Provide the [x, y] coordinate of the cell's center where the given text is located.  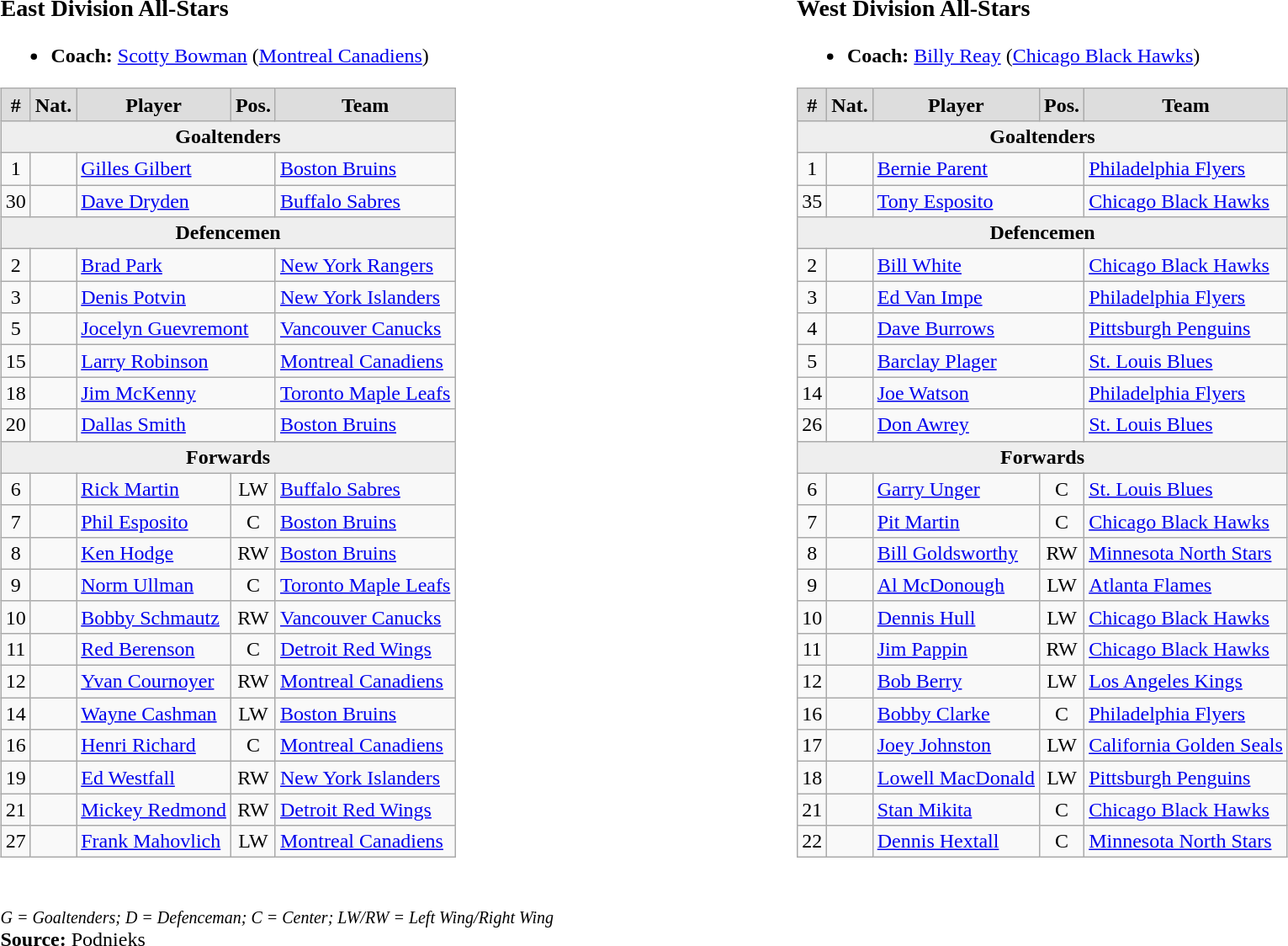
Bill Goldsworthy [956, 553]
20 [15, 425]
17 [813, 746]
Phil Esposito [154, 521]
Jim Pappin [956, 649]
Rick Martin [154, 489]
Bobby Schmautz [154, 617]
Henri Richard [154, 746]
Lowell MacDonald [956, 778]
30 [15, 201]
19 [15, 778]
Al McDonough [956, 585]
22 [813, 842]
Denis Potvin [177, 297]
Frank Mahovlich [154, 842]
Ken Hodge [154, 553]
Bill White [978, 265]
Gilles Gilbert [177, 169]
Tony Esposito [978, 201]
Dave Burrows [978, 329]
Dennis Hull [956, 617]
Dallas Smith [177, 425]
Bernie Parent [978, 169]
Mickey Redmond [154, 810]
Joe Watson [978, 393]
Ed Van Impe [978, 297]
27 [15, 842]
New York Rangers [365, 265]
Bob Berry [956, 682]
Pit Martin [956, 521]
Norm Ullman [154, 585]
Don Awrey [978, 425]
Yvan Cournoyer [154, 682]
35 [813, 201]
Wayne Cashman [154, 714]
15 [15, 361]
Los Angeles Kings [1186, 682]
Stan Mikita [956, 810]
California Golden Seals [1186, 746]
Larry Robinson [177, 361]
Brad Park [177, 265]
Red Berenson [154, 649]
Garry Unger [956, 489]
Joey Johnston [956, 746]
Bobby Clarke [956, 714]
26 [813, 425]
Atlanta Flames [1186, 585]
4 [813, 329]
Barclay Plager [978, 361]
Dennis Hextall [956, 842]
Dave Dryden [177, 201]
Jocelyn Guevremont [177, 329]
Ed Westfall [154, 778]
Jim McKenny [177, 393]
